Search for the cell housing the specified text and yield its (x, y) center coordinate. 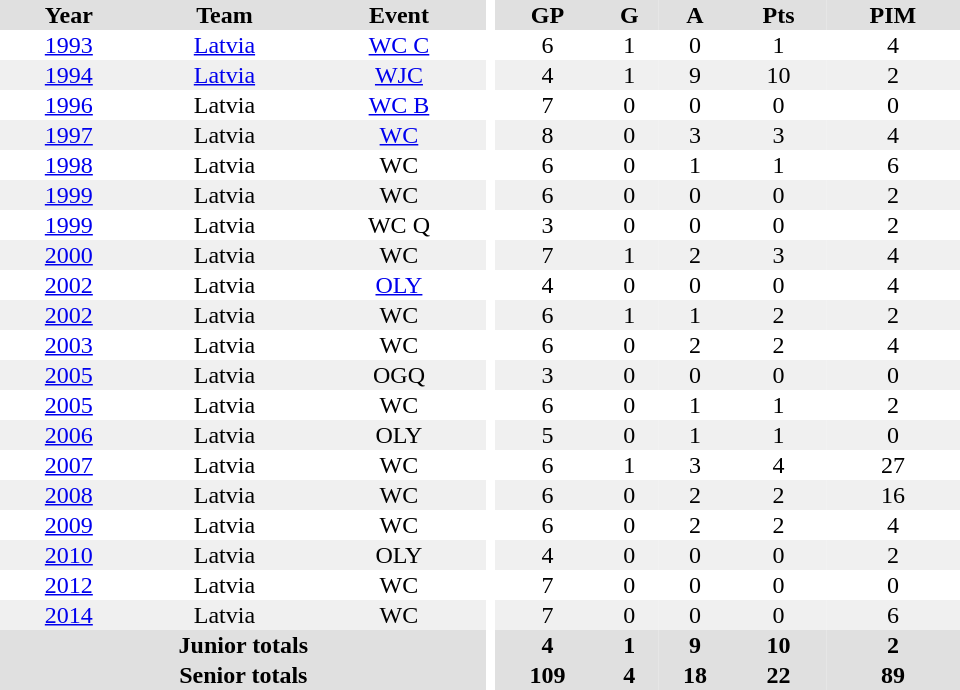
Junior totals (244, 645)
109 (548, 675)
2014 (69, 615)
OGQ (398, 375)
WC B (398, 105)
2009 (69, 525)
WC Q (398, 225)
18 (696, 675)
2003 (69, 345)
2006 (69, 435)
22 (778, 675)
WC C (398, 45)
2008 (69, 495)
Event (398, 15)
1996 (69, 105)
GP (548, 15)
Team (225, 15)
1997 (69, 135)
16 (893, 495)
Senior totals (244, 675)
G (629, 15)
PIM (893, 15)
1998 (69, 165)
2010 (69, 555)
2007 (69, 465)
Pts (778, 15)
8 (548, 135)
2012 (69, 585)
1994 (69, 75)
WJC (398, 75)
2000 (69, 255)
89 (893, 675)
A (696, 15)
5 (548, 435)
27 (893, 465)
1993 (69, 45)
Year (69, 15)
